Find where the given text appears and provide that cell's center as (X, Y) coordinate. 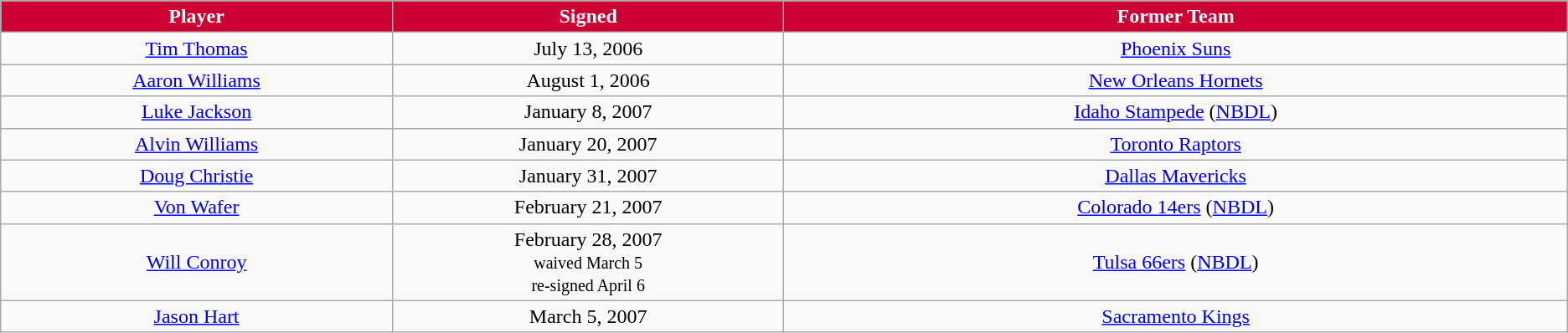
February 21, 2007 (588, 207)
Aaron Williams (197, 80)
March 5, 2007 (588, 316)
August 1, 2006 (588, 80)
January 31, 2007 (588, 176)
Tulsa 66ers (NBDL) (1176, 262)
Jason Hart (197, 316)
January 8, 2007 (588, 112)
Von Wafer (197, 207)
July 13, 2006 (588, 49)
Former Team (1176, 17)
Idaho Stampede (NBDL) (1176, 112)
Player (197, 17)
February 28, 2007 waived March 5 re-signed April 6 (588, 262)
New Orleans Hornets (1176, 80)
Toronto Raptors (1176, 144)
Phoenix Suns (1176, 49)
Doug Christie (197, 176)
Colorado 14ers (NBDL) (1176, 207)
Alvin Williams (197, 144)
Luke Jackson (197, 112)
Tim Thomas (197, 49)
Signed (588, 17)
January 20, 2007 (588, 144)
Will Conroy (197, 262)
Dallas Mavericks (1176, 176)
Sacramento Kings (1176, 316)
